Search for the cell housing the specified text and yield its (x, y) center coordinate. 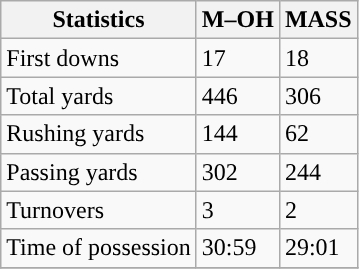
302 (238, 172)
17 (238, 58)
First downs (99, 58)
Statistics (99, 20)
30:59 (238, 248)
244 (318, 172)
446 (238, 96)
29:01 (318, 248)
Rushing yards (99, 134)
62 (318, 134)
18 (318, 58)
M–OH (238, 20)
Total yards (99, 96)
306 (318, 96)
144 (238, 134)
MASS (318, 20)
Turnovers (99, 210)
Time of possession (99, 248)
3 (238, 210)
2 (318, 210)
Passing yards (99, 172)
